Locate the cell with the specified text and output its (x, y) center coordinate. 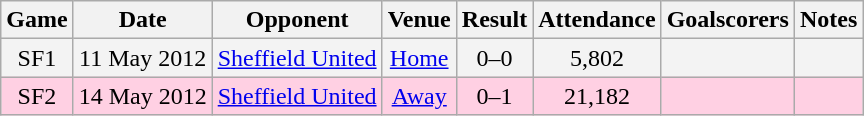
SF1 (37, 58)
Result (494, 20)
0–0 (494, 58)
14 May 2012 (142, 96)
Goalscorers (728, 20)
11 May 2012 (142, 58)
Game (37, 20)
21,182 (597, 96)
Venue (419, 20)
Away (419, 96)
5,802 (597, 58)
Home (419, 58)
SF2 (37, 96)
0–1 (494, 96)
Attendance (597, 20)
Opponent (297, 20)
Notes (828, 20)
Date (142, 20)
